Determine the [X, Y] coordinate at the center of the cell enclosing the given text.  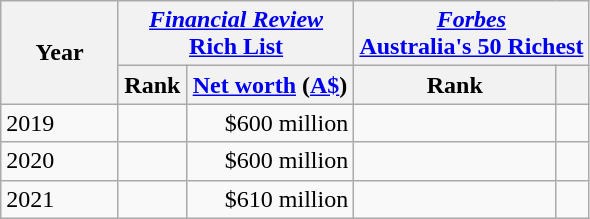
$610 million [270, 199]
Financial ReviewRich List [236, 34]
ForbesAustralia's 50 Richest [472, 34]
2020 [60, 161]
2021 [60, 199]
Year [60, 52]
Net worth (A$) [270, 85]
2019 [60, 123]
